Determine the (X, Y) coordinate at the center of the cell enclosing the given text.  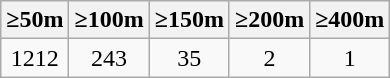
1212 (35, 58)
35 (189, 58)
≥50m (35, 20)
≥100m (109, 20)
1 (350, 58)
≥200m (269, 20)
243 (109, 58)
≥400m (350, 20)
≥150m (189, 20)
2 (269, 58)
